Detect which cell encompasses the target text, then output its [X, Y] center coordinate. 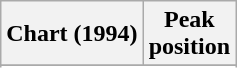
Chart (1994) [72, 34]
Peakposition [189, 34]
